For the text-containing cell, return its midpoint in [x, y] coordinate format. 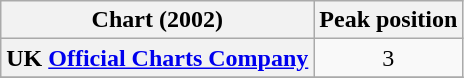
Peak position [388, 20]
3 [388, 58]
UK Official Charts Company [158, 58]
Chart (2002) [158, 20]
